Pinpoint the cell where the given text exists, returning its (X, Y) midpoint coordinate. 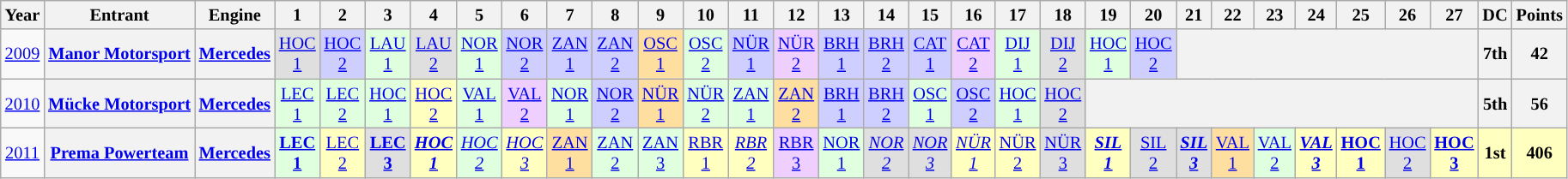
2 (343, 15)
SIL3 (1194, 152)
23 (1274, 15)
9 (661, 15)
Entrant (119, 15)
24 (1316, 15)
5th (1496, 104)
4 (434, 15)
DC (1496, 15)
Mücke Motorsport (119, 104)
Year (22, 15)
DIJ2 (1063, 54)
VAL3 (1316, 152)
CAT1 (930, 54)
SIL2 (1154, 152)
15 (930, 15)
RBR2 (751, 152)
SIL1 (1108, 152)
16 (973, 15)
19 (1108, 15)
2009 (22, 54)
NOR3 (930, 152)
42 (1540, 54)
22 (1233, 15)
26 (1408, 15)
406 (1540, 152)
3 (388, 15)
7 (570, 15)
1st (1496, 152)
Manor Motorsport (119, 54)
RBR1 (706, 152)
8 (615, 15)
12 (797, 15)
5 (479, 15)
20 (1154, 15)
11 (751, 15)
CAT2 (973, 54)
2011 (22, 152)
6 (526, 15)
LAU1 (388, 54)
56 (1540, 104)
DIJ1 (1018, 54)
2010 (22, 104)
21 (1194, 15)
1 (297, 15)
17 (1018, 15)
Engine (235, 15)
NÜR3 (1063, 152)
Points (1540, 15)
RBR3 (797, 152)
13 (842, 15)
LAU2 (434, 54)
14 (886, 15)
25 (1361, 15)
7th (1496, 54)
10 (706, 15)
18 (1063, 15)
ZAN3 (661, 152)
LEC3 (388, 152)
27 (1454, 15)
Prema Powerteam (119, 152)
